Search for the cell housing the specified text and yield its [x, y] center coordinate. 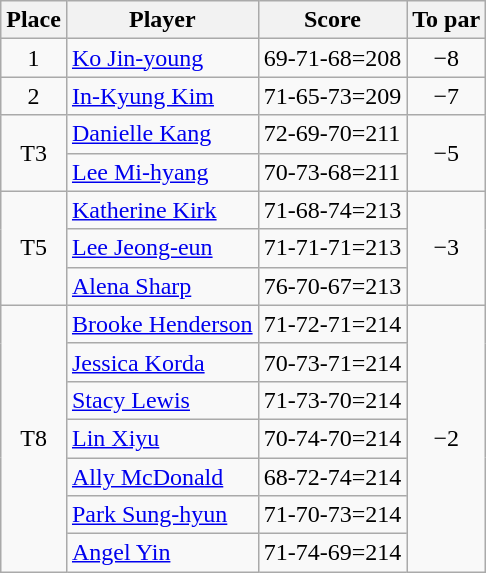
Lin Xiyu [162, 438]
Katherine Kirk [162, 210]
Danielle Kang [162, 134]
In-Kyung Kim [162, 96]
Place [34, 20]
Park Sung-hyun [162, 515]
2 [34, 96]
76-70-67=213 [332, 286]
Lee Mi-hyang [162, 172]
Score [332, 20]
Brooke Henderson [162, 324]
71-65-73=209 [332, 96]
71-73-70=214 [332, 400]
72-69-70=211 [332, 134]
69-71-68=208 [332, 58]
Alena Sharp [162, 286]
−2 [446, 438]
−7 [446, 96]
T8 [34, 438]
Ally McDonald [162, 477]
1 [34, 58]
71-71-71=213 [332, 248]
70-73-68=211 [332, 172]
70-74-70=214 [332, 438]
−3 [446, 248]
Lee Jeong-eun [162, 248]
Stacy Lewis [162, 400]
Angel Yin [162, 553]
Jessica Korda [162, 362]
71-70-73=214 [332, 515]
70-73-71=214 [332, 362]
Ko Jin-young [162, 58]
68-72-74=214 [332, 477]
T5 [34, 248]
Player [162, 20]
71-72-71=214 [332, 324]
T3 [34, 153]
−8 [446, 58]
To par [446, 20]
71-68-74=213 [332, 210]
−5 [446, 153]
71-74-69=214 [332, 553]
